Extract the [x, y] coordinate from the center of the cell holding the provided text.  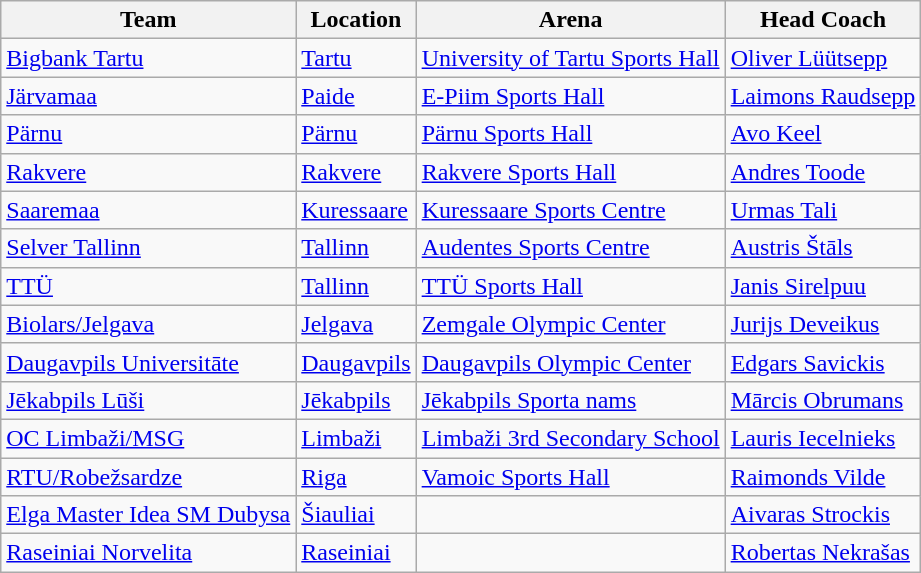
Arena [570, 20]
Raseiniai [356, 553]
Selver Tallinn [148, 248]
TTÜ [148, 286]
Zemgale Olympic Center [570, 324]
Team [148, 20]
E-Piim Sports Hall [570, 96]
Lauris Iecelnieks [823, 438]
Urmas Tali [823, 210]
Raseiniai Norvelita [148, 553]
Edgars Savickis [823, 362]
Jēkabpils Sporta nams [570, 400]
Daugavpils Universitāte [148, 362]
Head Coach [823, 20]
Aivaras Strockis [823, 515]
Elga Master Idea SM Dubysa [148, 515]
Limbaži [356, 438]
Biolars/Jelgava [148, 324]
Jurijs Deveikus [823, 324]
Jelgava [356, 324]
Bigbank Tartu [148, 58]
Järvamaa [148, 96]
Limbaži 3rd Secondary School [570, 438]
Daugavpils Olympic Center [570, 362]
Avo Keel [823, 134]
Daugavpils [356, 362]
University of Tartu Sports Hall [570, 58]
Andres Toode [823, 172]
Location [356, 20]
Pärnu Sports Hall [570, 134]
Saaremaa [148, 210]
Robertas Nekrašas [823, 553]
Jēkabpils Lūši [148, 400]
Rakvere Sports Hall [570, 172]
Mārcis Obrumans [823, 400]
Audentes Sports Centre [570, 248]
Laimons Raudsepp [823, 96]
Paide [356, 96]
OC Limbaži/MSG [148, 438]
Kuressaare Sports Centre [570, 210]
Tartu [356, 58]
Vamoic Sports Hall [570, 477]
TTÜ Sports Hall [570, 286]
Riga [356, 477]
Raimonds Vilde [823, 477]
Jēkabpils [356, 400]
RTU/Robežsardze [148, 477]
Kuressaare [356, 210]
Oliver Lüütsepp [823, 58]
Austris Štāls [823, 248]
Šiauliai [356, 515]
Janis Sirelpuu [823, 286]
